Determine the (X, Y) coordinate at the center of the cell enclosing the given text.  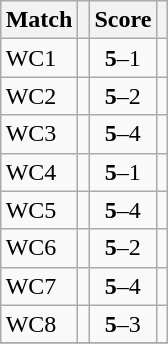
WC7 (39, 286)
WC2 (39, 96)
WC8 (39, 324)
5–3 (123, 324)
WC3 (39, 134)
Match (39, 20)
WC4 (39, 172)
WC5 (39, 210)
Score (123, 20)
WC6 (39, 248)
WC1 (39, 58)
